Scan for the cell matching the given text and deliver its (X, Y) coordinate at center. 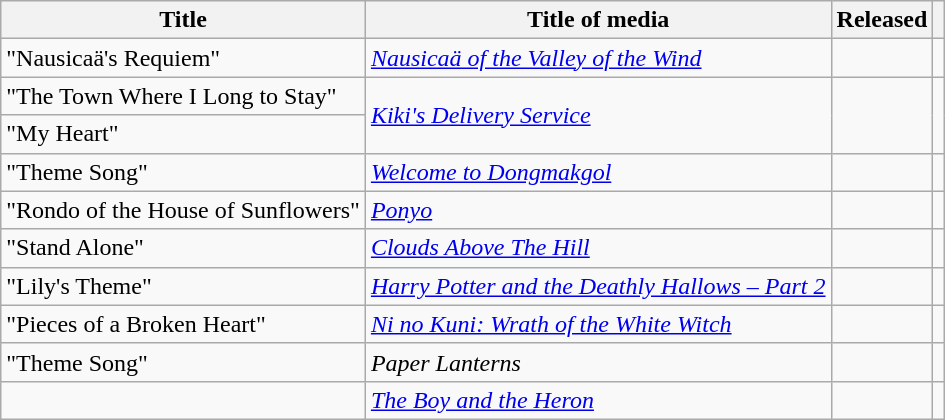
"Stand Alone" (184, 248)
"Lily's Theme" (184, 286)
"The Town Where I Long to Stay" (184, 96)
Nausicaä of the Valley of the Wind (598, 58)
Released (882, 20)
Title of media (598, 20)
Paper Lanterns (598, 362)
"Nausicaä's Requiem" (184, 58)
"My Heart" (184, 134)
Welcome to Dongmakgol (598, 172)
"Pieces of a Broken Heart" (184, 324)
Ponyo (598, 210)
"Rondo of the House of Sunflowers" (184, 210)
Clouds Above The Hill (598, 248)
Kiki's Delivery Service (598, 115)
Title (184, 20)
Ni no Kuni: Wrath of the White Witch (598, 324)
Harry Potter and the Deathly Hallows – Part 2 (598, 286)
The Boy and the Heron (598, 400)
